Pinpoint the cell where the given text exists, returning its [x, y] midpoint coordinate. 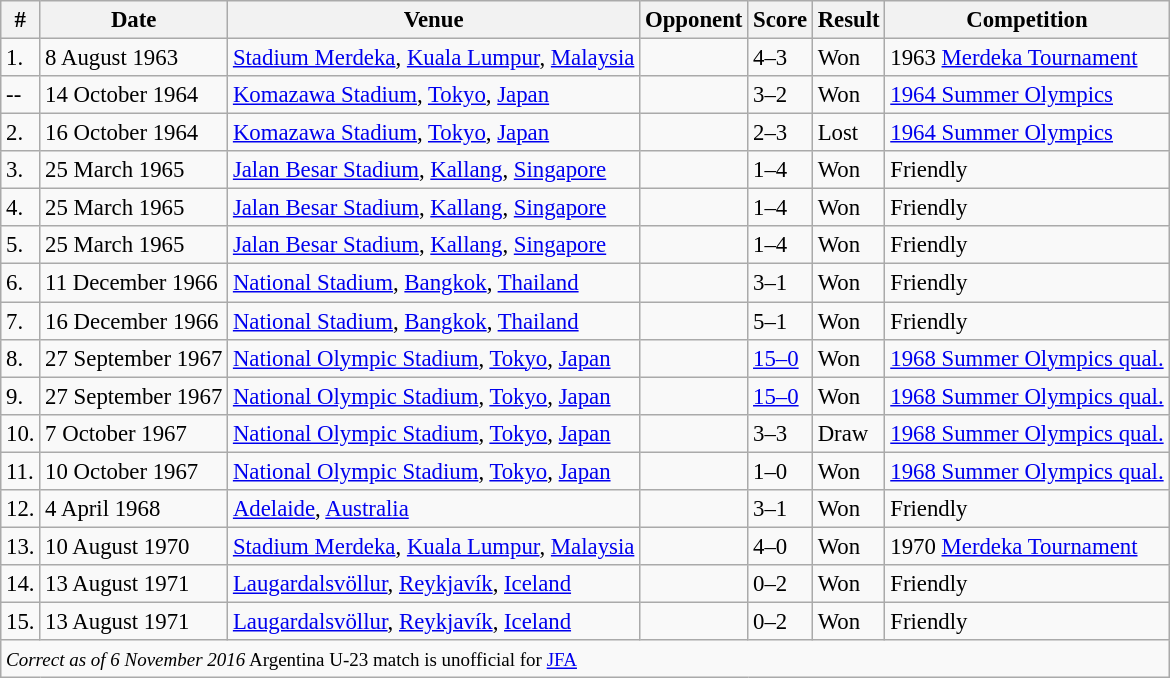
4–3 [780, 58]
Draw [848, 433]
6. [20, 283]
14. [20, 584]
Venue [434, 20]
11 December 1966 [134, 283]
Adelaide, Australia [434, 509]
-- [20, 95]
# [20, 20]
10 October 1967 [134, 471]
Score [780, 20]
Date [134, 20]
7 October 1967 [134, 433]
13. [20, 546]
Result [848, 20]
12. [20, 509]
Competition [1027, 20]
8 August 1963 [134, 58]
16 December 1966 [134, 321]
2–3 [780, 133]
Correct as of 6 November 2016 Argentina U-23 match is unofficial for JFA [585, 659]
9. [20, 396]
4 April 1968 [134, 509]
10 August 1970 [134, 546]
4–0 [780, 546]
1. [20, 58]
14 October 1964 [134, 95]
1970 Merdeka Tournament [1027, 546]
4. [20, 208]
7. [20, 321]
3. [20, 170]
16 October 1964 [134, 133]
11. [20, 471]
5–1 [780, 321]
3–3 [780, 433]
1–0 [780, 471]
3–2 [780, 95]
10. [20, 433]
8. [20, 358]
5. [20, 245]
Opponent [694, 20]
2. [20, 133]
Lost [848, 133]
1963 Merdeka Tournament [1027, 58]
15. [20, 621]
